Provide the (X, Y) coordinate of the cell's center where the given text is located.  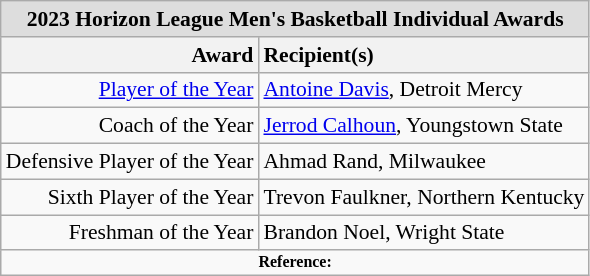
Ahmad Rand, Milwaukee (424, 162)
Recipient(s) (424, 55)
Sixth Player of the Year (130, 197)
Jerrod Calhoun, Youngstown State (424, 126)
Antoine Davis, Detroit Mercy (424, 90)
Player of the Year (130, 90)
Trevon Faulkner, Northern Kentucky (424, 197)
Freshman of the Year (130, 233)
Defensive Player of the Year (130, 162)
Reference: (296, 263)
Coach of the Year (130, 126)
2023 Horizon League Men's Basketball Individual Awards (296, 19)
Award (130, 55)
Brandon Noel, Wright State (424, 233)
